Identify which cell holds the provided text, then report its (X, Y) central coordinate. 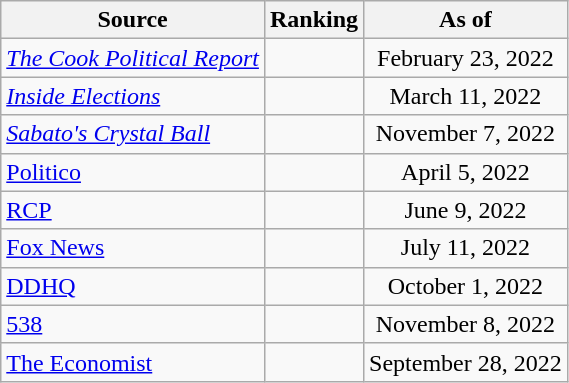
The Cook Political Report (133, 58)
July 11, 2022 (466, 248)
October 1, 2022 (466, 286)
Fox News (133, 248)
538 (133, 324)
April 5, 2022 (466, 172)
DDHQ (133, 286)
Inside Elections (133, 96)
As of (466, 20)
Source (133, 20)
RCP (133, 210)
February 23, 2022 (466, 58)
November 7, 2022 (466, 134)
The Economist (133, 362)
November 8, 2022 (466, 324)
Sabato's Crystal Ball (133, 134)
September 28, 2022 (466, 362)
June 9, 2022 (466, 210)
Ranking (314, 20)
March 11, 2022 (466, 96)
Politico (133, 172)
